Extract the (x, y) coordinate from the center of the cell holding the provided text.  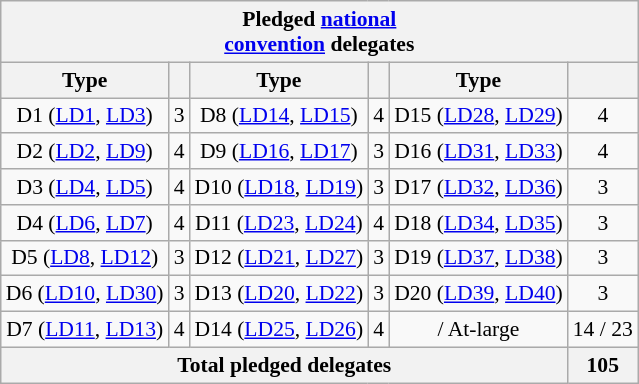
105 (603, 365)
D4 (LD6, LD7) (85, 223)
D13 (LD20, LD22) (280, 294)
Total pledged delegates (284, 365)
D20 (LD39, LD40) (478, 294)
D12 (LD21, LD27) (280, 258)
D3 (LD4, LD5) (85, 187)
D16 (LD31, LD33) (478, 152)
D5 (LD8, LD12) (85, 258)
D1 (LD1, LD3) (85, 116)
D18 (LD34, LD35) (478, 223)
D15 (LD28, LD29) (478, 116)
D14 (LD25, LD26) (280, 330)
D2 (LD2, LD9) (85, 152)
D9 (LD16, LD17) (280, 152)
/ At-large (478, 330)
D11 (LD23, LD24) (280, 223)
Pledged nationalconvention delegates (320, 32)
14 / 23 (603, 330)
D6 (LD10, LD30) (85, 294)
D17 (LD32, LD36) (478, 187)
D19 (LD37, LD38) (478, 258)
D7 (LD11, LD13) (85, 330)
D8 (LD14, LD15) (280, 116)
D10 (LD18, LD19) (280, 187)
